Provide the [x, y] coordinate of the cell's center where the given text is located.  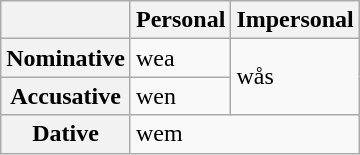
Personal [180, 20]
wea [180, 58]
Nominative [66, 58]
Dative [66, 134]
Accusative [66, 96]
Impersonal [295, 20]
wås [295, 77]
wem [244, 134]
wen [180, 96]
